Output the (X, Y) coordinate of the center of the cell containing the given text.  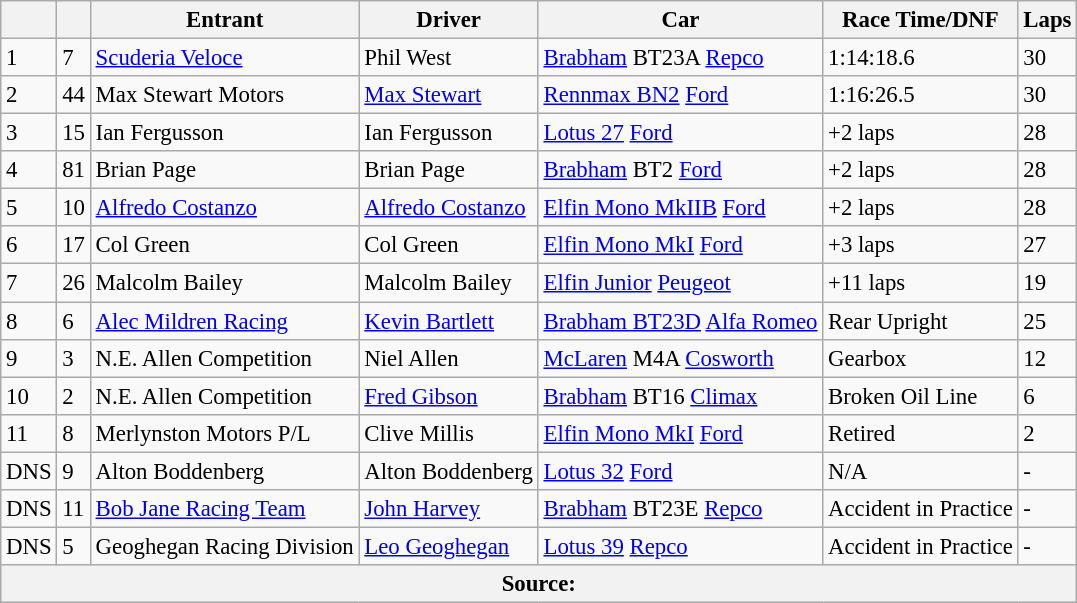
Broken Oil Line (920, 396)
19 (1048, 283)
Rennmax BN2 Ford (680, 95)
Source: (539, 584)
25 (1048, 321)
McLaren M4A Cosworth (680, 358)
12 (1048, 358)
Race Time/DNF (920, 20)
Max Stewart (448, 95)
Fred Gibson (448, 396)
+3 laps (920, 245)
Entrant (224, 20)
Lotus 39 Repco (680, 546)
15 (74, 133)
Merlynston Motors P/L (224, 433)
Car (680, 20)
Lotus 32 Ford (680, 471)
Alec Mildren Racing (224, 321)
N/A (920, 471)
1:16:26.5 (920, 95)
John Harvey (448, 509)
Brabham BT2 Ford (680, 170)
Rear Upright (920, 321)
Phil West (448, 58)
Clive Millis (448, 433)
Elfin Mono MkIIB Ford (680, 208)
1 (29, 58)
Gearbox (920, 358)
27 (1048, 245)
Laps (1048, 20)
Elfin Junior Peugeot (680, 283)
Driver (448, 20)
Max Stewart Motors (224, 95)
Brabham BT16 Climax (680, 396)
Geoghegan Racing Division (224, 546)
81 (74, 170)
Brabham BT23D Alfa Romeo (680, 321)
26 (74, 283)
44 (74, 95)
Brabham BT23A Repco (680, 58)
Kevin Bartlett (448, 321)
Niel Allen (448, 358)
17 (74, 245)
1:14:18.6 (920, 58)
Brabham BT23E Repco (680, 509)
+11 laps (920, 283)
Scuderia Veloce (224, 58)
Lotus 27 Ford (680, 133)
Leo Geoghegan (448, 546)
Retired (920, 433)
4 (29, 170)
Bob Jane Racing Team (224, 509)
